Identify which cell holds the provided text, then report its (X, Y) central coordinate. 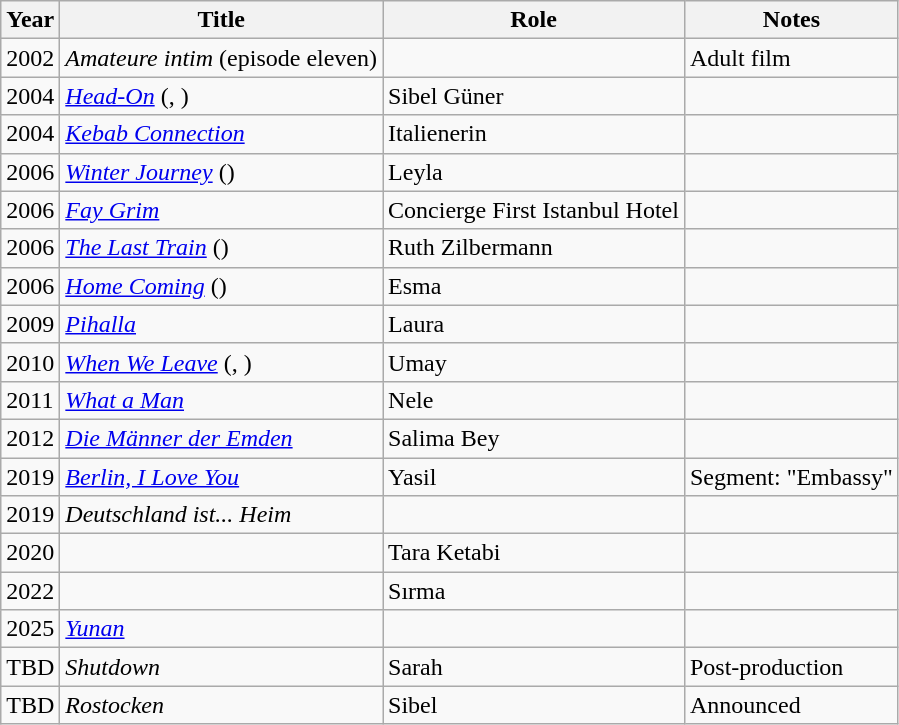
Sibel Güner (534, 96)
Announced (791, 705)
Title (222, 20)
Concierge First Istanbul Hotel (534, 210)
When We Leave (, ) (222, 362)
Yunan (222, 629)
Adult film (791, 58)
Winter Journey () (222, 172)
Pihalla (222, 324)
The Last Train () (222, 248)
Sarah (534, 667)
Laura (534, 324)
Umay (534, 362)
Head-On (, ) (222, 96)
2002 (30, 58)
Salima Bey (534, 438)
2009 (30, 324)
2011 (30, 400)
2010 (30, 362)
Fay Grim (222, 210)
Ruth Zilbermann (534, 248)
Rostocken (222, 705)
2022 (30, 591)
Kebab Connection (222, 134)
Segment: "Embassy" (791, 477)
Berlin, I Love You (222, 477)
2025 (30, 629)
2020 (30, 553)
Sibel (534, 705)
Yasil (534, 477)
2012 (30, 438)
Post-production (791, 667)
Die Männer der Emden (222, 438)
Leyla (534, 172)
Italienerin (534, 134)
Shutdown (222, 667)
Deutschland ist... Heim (222, 515)
Nele (534, 400)
Home Coming () (222, 286)
Sırma (534, 591)
Amateure intim (episode eleven) (222, 58)
Tara Ketabi (534, 553)
Role (534, 20)
Esma (534, 286)
Year (30, 20)
What a Man (222, 400)
Notes (791, 20)
